Detect which cell encompasses the target text, then output its [X, Y] center coordinate. 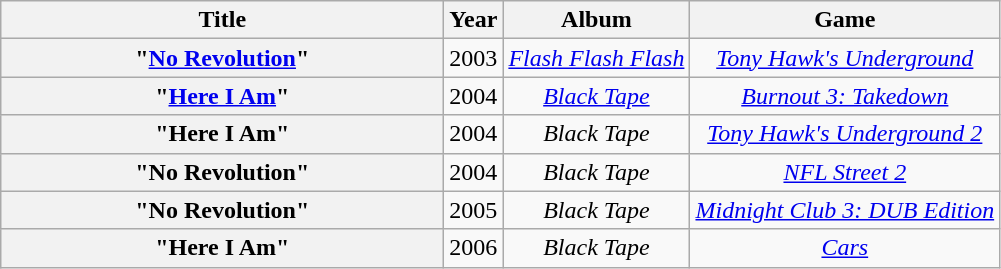
Cars [845, 248]
2005 [474, 210]
Album [596, 20]
NFL Street 2 [845, 172]
2003 [474, 58]
Year [474, 20]
Midnight Club 3: DUB Edition [845, 210]
Burnout 3: Takedown [845, 96]
Tony Hawk's Underground 2 [845, 134]
Tony Hawk's Underground [845, 58]
2006 [474, 248]
Game [845, 20]
Title [222, 20]
Flash Flash Flash [596, 58]
